Locate the cell with the specified text and output its (x, y) center coordinate. 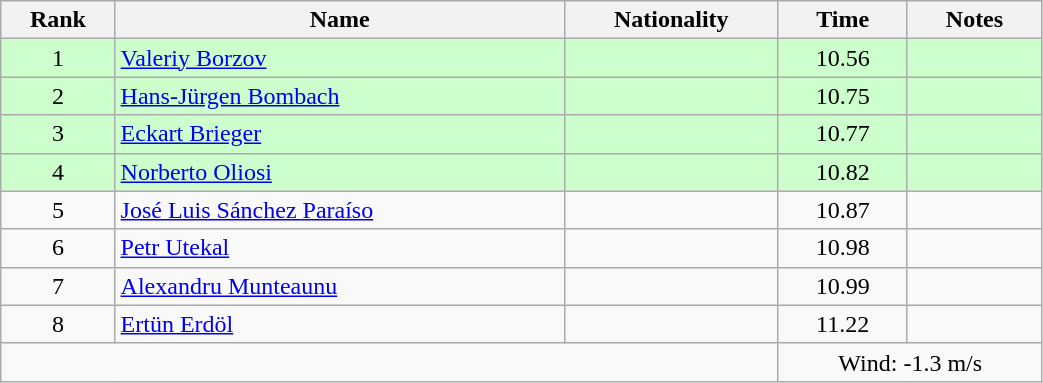
Ertün Erdöl (340, 324)
2 (58, 96)
6 (58, 248)
4 (58, 172)
José Luis Sánchez Paraíso (340, 210)
10.75 (842, 96)
7 (58, 286)
11.22 (842, 324)
Rank (58, 20)
8 (58, 324)
Notes (974, 20)
10.98 (842, 248)
10.82 (842, 172)
Name (340, 20)
Norberto Oliosi (340, 172)
3 (58, 134)
Nationality (671, 20)
Eckart Brieger (340, 134)
1 (58, 58)
10.56 (842, 58)
Time (842, 20)
10.87 (842, 210)
10.99 (842, 286)
Hans-Jürgen Bombach (340, 96)
Wind: -1.3 m/s (910, 362)
Valeriy Borzov (340, 58)
Alexandru Munteaunu (340, 286)
10.77 (842, 134)
5 (58, 210)
Petr Utekal (340, 248)
